Return the (x, y) coordinate for the center point of the cell that contains the specified text.  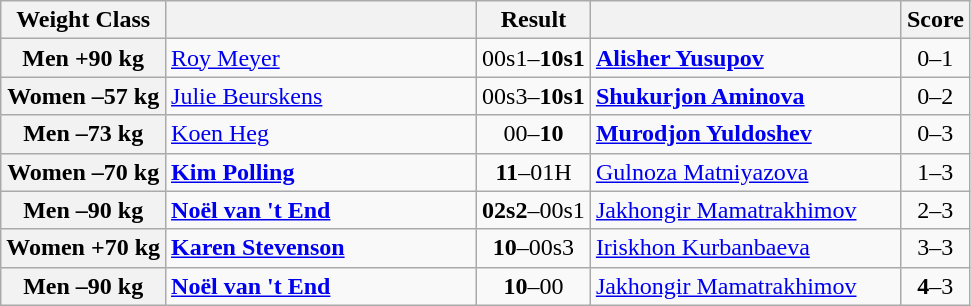
Alisher Yusupov (746, 58)
02s2–00s1 (534, 210)
10–00 (534, 286)
Roy Meyer (322, 58)
3–3 (935, 248)
Murodjon Yuldoshev (746, 134)
Iriskhon Kurbanbaeva (746, 248)
Men –73 kg (84, 134)
Men +90 kg (84, 58)
Julie Beurskens (322, 96)
Gulnoza Matniyazova (746, 172)
Women –57 kg (84, 96)
10–00s3 (534, 248)
Result (534, 20)
00s1–10s1 (534, 58)
4–3 (935, 286)
2–3 (935, 210)
Shukurjon Aminova (746, 96)
0–3 (935, 134)
Karen Stevenson (322, 248)
1–3 (935, 172)
Women –70 kg (84, 172)
Weight Class (84, 20)
11–01H (534, 172)
0–2 (935, 96)
Kim Polling (322, 172)
00s3–10s1 (534, 96)
Women +70 kg (84, 248)
0–1 (935, 58)
Score (935, 20)
00–10 (534, 134)
Koen Heg (322, 134)
